Locate the cell with the specified text and output its (X, Y) center coordinate. 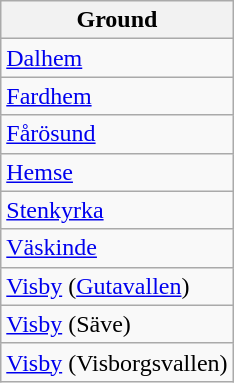
Fårösund (117, 134)
Dalhem (117, 58)
Visby (Visborgsvallen) (117, 362)
Visby (Gutavallen) (117, 286)
Stenkyrka (117, 210)
Visby (Säve) (117, 324)
Fardhem (117, 96)
Väskinde (117, 248)
Ground (117, 20)
Hemse (117, 172)
